Detect which cell encompasses the target text, then output its (x, y) center coordinate. 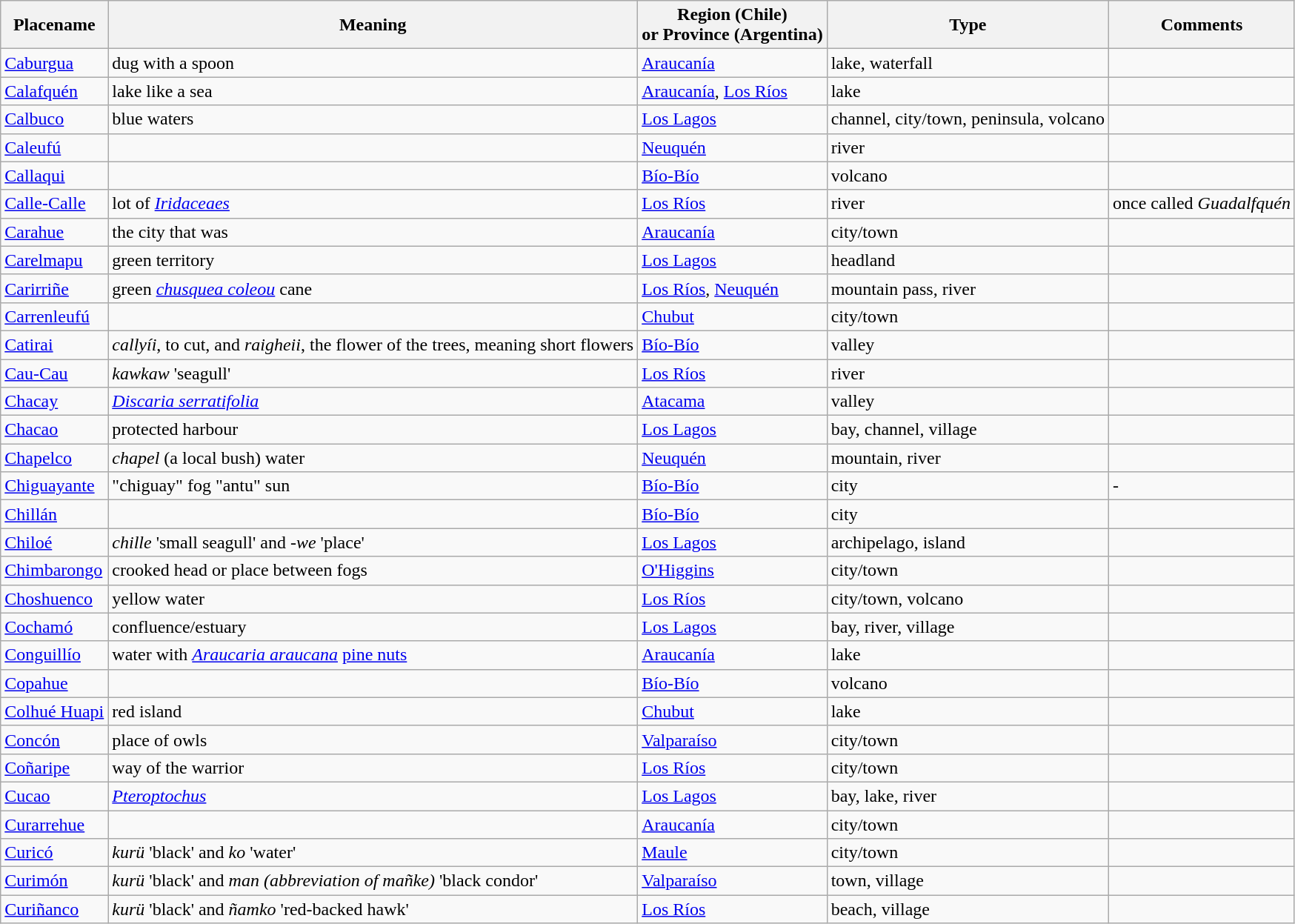
Cochamó (55, 627)
kurü 'black' and ñamko 'red-backed hawk' (373, 909)
headland (968, 260)
Calafquén (55, 91)
Chacao (55, 430)
red island (373, 711)
city/town, volcano (968, 599)
beach, village (968, 909)
Discaria serratifolia (373, 402)
Atacama (732, 402)
Chillán (55, 514)
Chiguayante (55, 486)
Cau-Cau (55, 373)
Callaqui (55, 176)
Cucao (55, 796)
kawkaw 'seagull' (373, 373)
channel, city/town, peninsula, volcano (968, 119)
protected harbour (373, 430)
bay, channel, village (968, 430)
chapel (a local bush) water (373, 458)
- (1202, 486)
Placename (55, 25)
Comments (1202, 25)
Carirriñe (55, 288)
Maule (732, 853)
kurü 'black' and man (abbreviation of mañke) 'black condor' (373, 881)
Curarrehue (55, 825)
lot of Iridaceaes (373, 204)
the city that was (373, 232)
Curiñanco (55, 909)
Colhué Huapi (55, 711)
Choshuenco (55, 599)
Carahue (55, 232)
green chusquea coleou cane (373, 288)
lake like a sea (373, 91)
Catirai (55, 345)
Calbuco (55, 119)
archipelago, island (968, 542)
kurü 'black' and ko 'water' (373, 853)
confluence/estuary (373, 627)
green territory (373, 260)
Los Ríos, Neuquén (732, 288)
mountain, river (968, 458)
yellow water (373, 599)
Chiloé (55, 542)
once called Guadalfquén (1202, 204)
water with Araucaria araucana pine nuts (373, 655)
place of owls (373, 739)
chille 'small seagull' and -we 'place' (373, 542)
Caburgua (55, 63)
blue waters (373, 119)
callyíi, to cut, and raigheii, the flower of the trees, meaning short flowers (373, 345)
way of the warrior (373, 768)
Coñaripe (55, 768)
Conguillío (55, 655)
Chacay (55, 402)
Chimbarongo (55, 571)
town, village (968, 881)
Araucanía, Los Ríos (732, 91)
Curimón (55, 881)
lake, waterfall (968, 63)
Carrenleufú (55, 316)
crooked head or place between fogs (373, 571)
Calle-Calle (55, 204)
Curicó (55, 853)
mountain pass, river (968, 288)
Caleufú (55, 147)
Copahue (55, 683)
O'Higgins (732, 571)
"chiguay" fog "antu" sun (373, 486)
Region (Chile)or Province (Argentina) (732, 25)
Meaning (373, 25)
bay, lake, river (968, 796)
Carelmapu (55, 260)
Concón (55, 739)
Pteroptochus (373, 796)
dug with a spoon (373, 63)
Chapelco (55, 458)
Type (968, 25)
bay, river, village (968, 627)
